Return the (x, y) coordinate for the center point of the cell that contains the specified text.  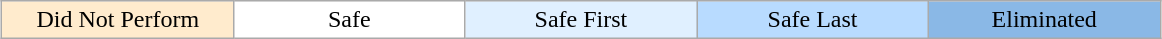
Safe (350, 20)
Eliminated (1044, 20)
Did Not Perform (118, 20)
Safe First (581, 20)
Safe Last (813, 20)
